Output the [X, Y] coordinate of the center of the cell containing the given text.  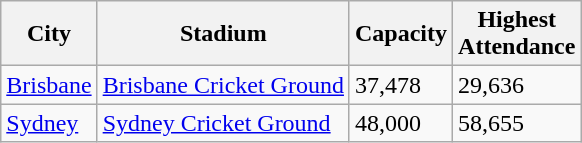
Sydney [49, 123]
Capacity [400, 34]
Sydney Cricket Ground [223, 123]
City [49, 34]
48,000 [400, 123]
58,655 [517, 123]
29,636 [517, 85]
Brisbane [49, 85]
Brisbane Cricket Ground [223, 85]
37,478 [400, 85]
Stadium [223, 34]
HighestAttendance [517, 34]
